Return (X, Y) of the center of cell containing provided text 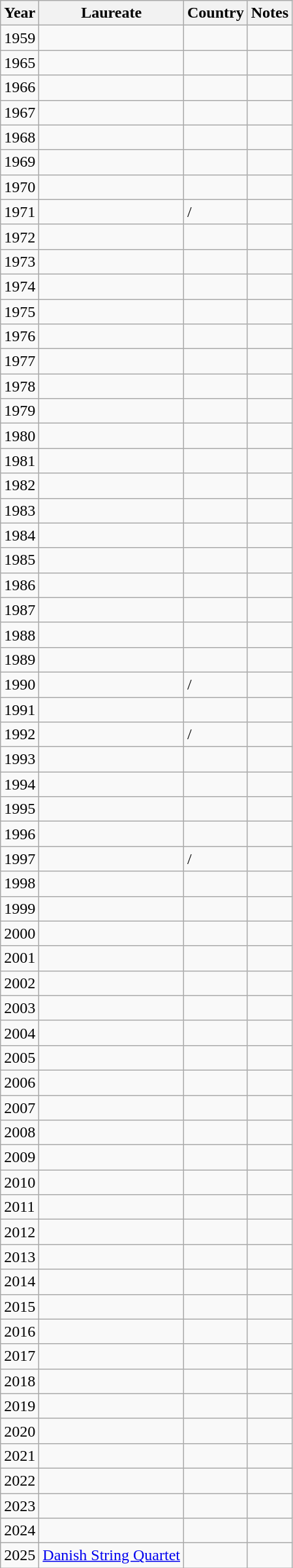
1992 (20, 735)
1965 (20, 63)
1974 (20, 286)
1997 (20, 859)
2024 (20, 1531)
1972 (20, 237)
1993 (20, 759)
2004 (20, 1033)
1975 (20, 312)
1976 (20, 337)
1987 (20, 610)
2006 (20, 1082)
Country (216, 13)
2013 (20, 1257)
2009 (20, 1158)
1996 (20, 834)
1986 (20, 585)
1999 (20, 909)
1980 (20, 436)
2000 (20, 933)
1991 (20, 709)
2011 (20, 1207)
Year (20, 13)
1994 (20, 784)
1968 (20, 137)
2022 (20, 1480)
1966 (20, 88)
2014 (20, 1282)
Laureate (112, 13)
2021 (20, 1456)
2018 (20, 1381)
1981 (20, 461)
1989 (20, 659)
1971 (20, 212)
2020 (20, 1431)
2007 (20, 1108)
2019 (20, 1406)
1995 (20, 809)
2012 (20, 1232)
2023 (20, 1505)
1970 (20, 187)
1990 (20, 684)
1967 (20, 112)
1983 (20, 510)
1977 (20, 361)
1998 (20, 884)
1973 (20, 261)
2002 (20, 983)
2025 (20, 1556)
2010 (20, 1182)
1978 (20, 386)
1985 (20, 560)
1959 (20, 38)
1979 (20, 411)
2016 (20, 1331)
2008 (20, 1133)
1982 (20, 486)
Notes (270, 13)
2015 (20, 1307)
1969 (20, 162)
2001 (20, 958)
1988 (20, 635)
Danish String Quartet (112, 1556)
2005 (20, 1058)
2003 (20, 1008)
2017 (20, 1356)
1984 (20, 535)
